Scan for the cell matching the given text and deliver its (X, Y) coordinate at center. 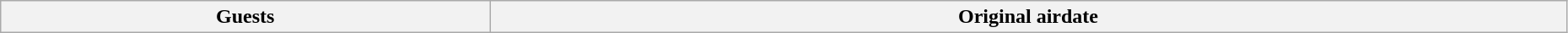
Original airdate (1029, 17)
Guests (245, 17)
